Determine the [X, Y] coordinate at the center of the cell enclosing the given text.  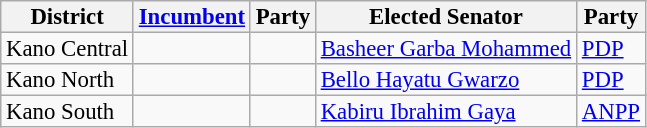
District [68, 17]
Kabiru Ibrahim Gaya [446, 112]
Kano South [68, 112]
Incumbent [192, 17]
Kano North [68, 80]
Basheer Garba Mohammed [446, 49]
Bello Hayatu Gwarzo [446, 80]
Kano Central [68, 49]
ANPP [610, 112]
Elected Senator [446, 17]
